From the cell containing the given text, extract its center point as (X, Y) coordinate. 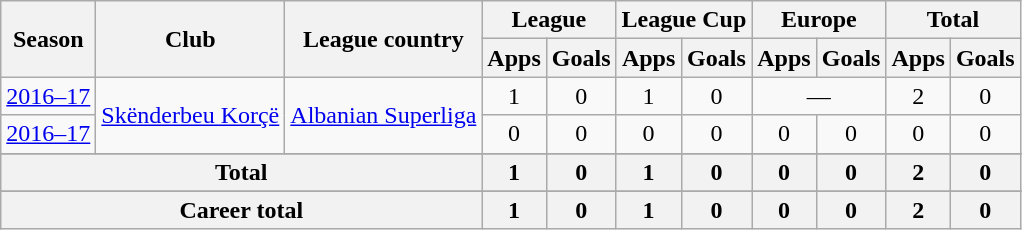
Skënderbeu Korçë (190, 115)
Season (48, 39)
League Cup (684, 20)
Albanian Superliga (384, 115)
— (819, 96)
Club (190, 39)
League country (384, 39)
Europe (819, 20)
Career total (242, 210)
League (549, 20)
